Locate the cell with the specified text and output its (X, Y) center coordinate. 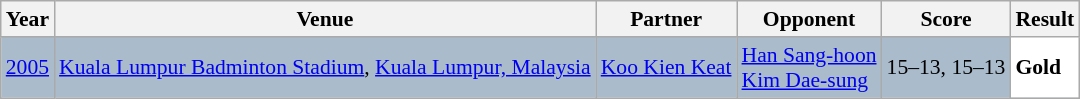
Year (28, 19)
Partner (666, 19)
Kuala Lumpur Badminton Stadium, Kuala Lumpur, Malaysia (325, 68)
Result (1044, 19)
Koo Kien Keat (666, 68)
15–13, 15–13 (946, 68)
2005 (28, 68)
Venue (325, 19)
Score (946, 19)
Opponent (810, 19)
Han Sang-hoon Kim Dae-sung (810, 68)
Gold (1044, 68)
